Determine the (X, Y) coordinate at the center of the cell enclosing the given text.  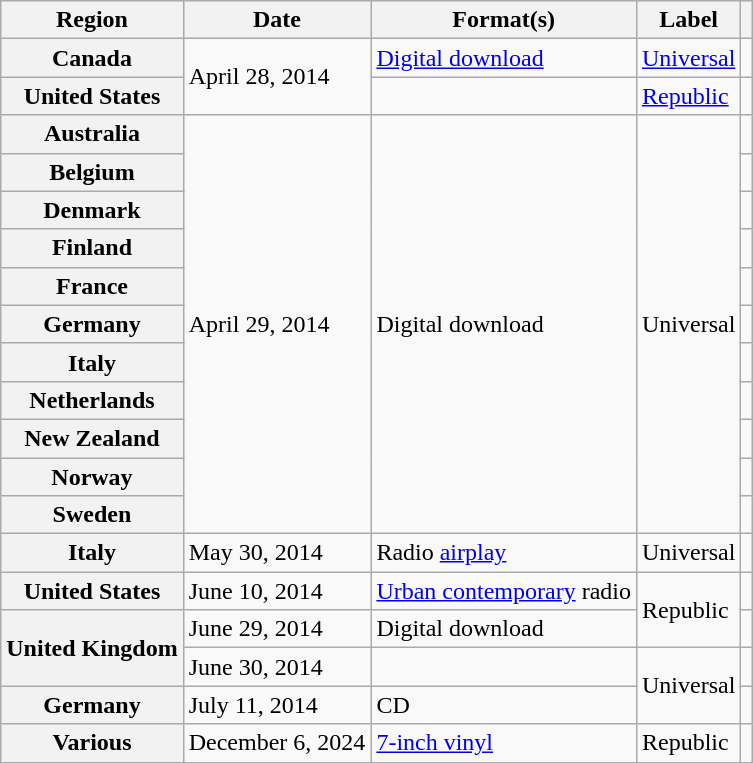
June 10, 2014 (277, 591)
Region (92, 20)
Netherlands (92, 400)
Label (688, 20)
Format(s) (504, 20)
April 29, 2014 (277, 324)
Various (92, 743)
Canada (92, 58)
Finland (92, 248)
July 11, 2014 (277, 705)
New Zealand (92, 438)
Sweden (92, 515)
Urban contemporary radio (504, 591)
CD (504, 705)
Date (277, 20)
France (92, 286)
Belgium (92, 172)
Australia (92, 134)
7-inch vinyl (504, 743)
Norway (92, 477)
United Kingdom (92, 648)
May 30, 2014 (277, 553)
June 29, 2014 (277, 629)
April 28, 2014 (277, 77)
Radio airplay (504, 553)
June 30, 2014 (277, 667)
December 6, 2024 (277, 743)
Denmark (92, 210)
